Return the [X, Y] coordinate for the center point of the cell that contains the specified text.  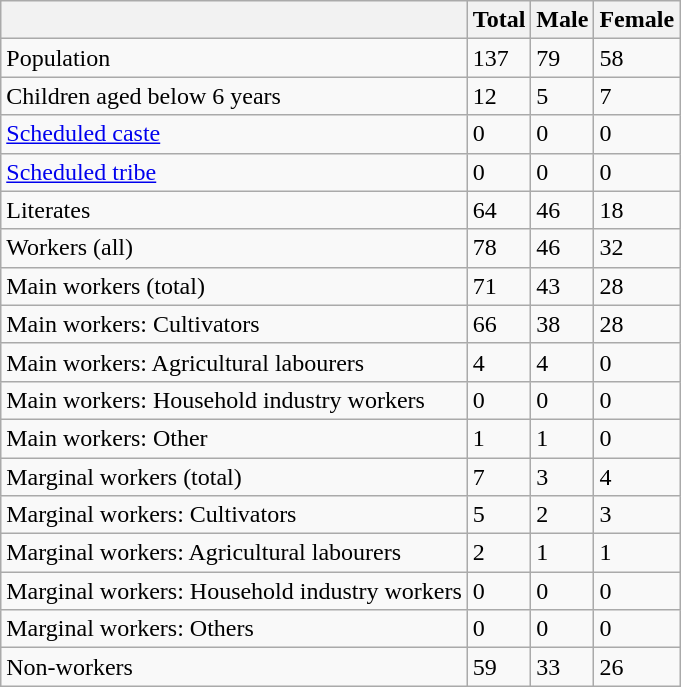
64 [499, 210]
Non-workers [234, 667]
Main workers: Other [234, 438]
Male [562, 20]
Population [234, 58]
Main workers (total) [234, 286]
66 [499, 324]
58 [637, 58]
Scheduled caste [234, 134]
Total [499, 20]
78 [499, 248]
Main workers: Household industry workers [234, 400]
12 [499, 96]
38 [562, 324]
43 [562, 286]
137 [499, 58]
26 [637, 667]
Children aged below 6 years [234, 96]
32 [637, 248]
Marginal workers: Agricultural labourers [234, 553]
Female [637, 20]
Marginal workers: Others [234, 629]
Scheduled tribe [234, 172]
Marginal workers: Household industry workers [234, 591]
59 [499, 667]
Workers (all) [234, 248]
79 [562, 58]
Marginal workers (total) [234, 477]
Marginal workers: Cultivators [234, 515]
Literates [234, 210]
33 [562, 667]
71 [499, 286]
Main workers: Agricultural labourers [234, 362]
Main workers: Cultivators [234, 324]
18 [637, 210]
